Extract the (X, Y) coordinate from the center of the cell holding the provided text.  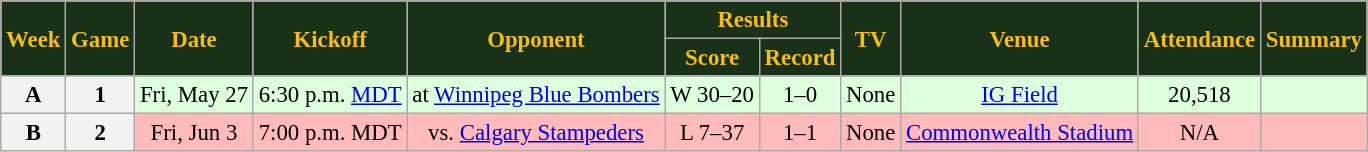
Record (800, 58)
vs. Calgary Stampeders (536, 133)
Opponent (536, 38)
at Winnipeg Blue Bombers (536, 95)
Results (753, 20)
A (34, 95)
Commonwealth Stadium (1020, 133)
6:30 p.m. MDT (330, 95)
Fri, Jun 3 (194, 133)
L 7–37 (712, 133)
N/A (1199, 133)
20,518 (1199, 95)
Week (34, 38)
Venue (1020, 38)
Attendance (1199, 38)
Fri, May 27 (194, 95)
W 30–20 (712, 95)
1–1 (800, 133)
IG Field (1020, 95)
Game (100, 38)
1–0 (800, 95)
Date (194, 38)
Kickoff (330, 38)
Summary (1314, 38)
2 (100, 133)
Score (712, 58)
7:00 p.m. MDT (330, 133)
TV (871, 38)
B (34, 133)
1 (100, 95)
